Return the [X, Y] coordinate for the center point of the cell that contains the specified text.  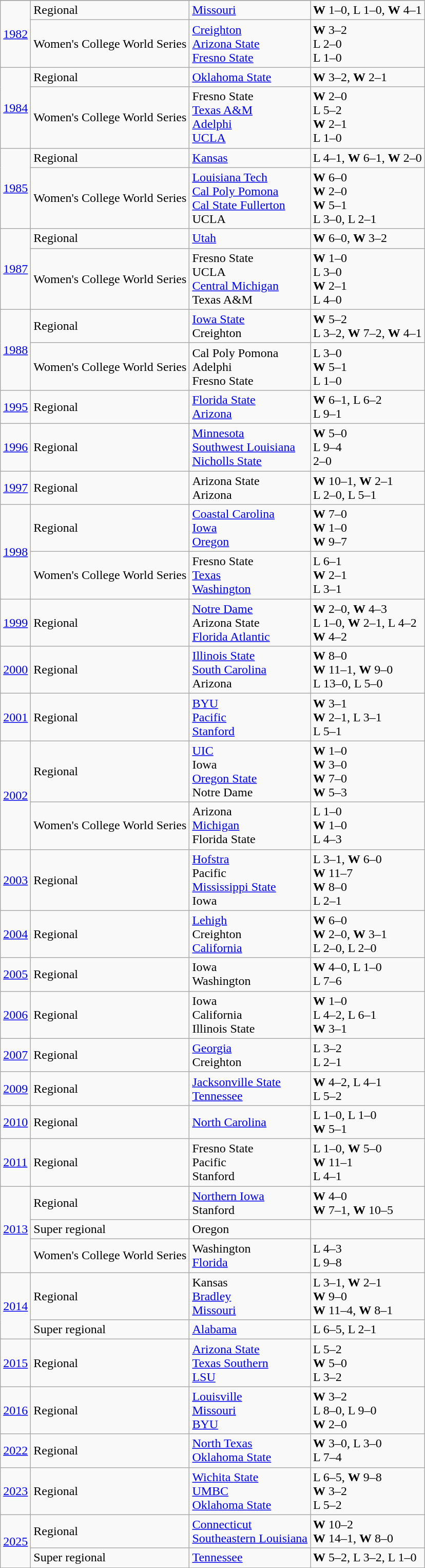
2006 [15, 1015]
L 6–5, W 9–8 W 3–2 L 5–2 [368, 1491]
2016 [15, 1410]
L 1–0, W 5–0 W 11–1 L 4–1 [368, 1162]
Notre Dame Arizona State Florida Atlantic [250, 623]
W 5–0 L 9–4 2–0 [368, 447]
2015 [15, 1363]
W 10–1, W 2–1 L 2–0, L 5–1 [368, 487]
Kansas [250, 158]
L 4–3 L 9–8 [368, 1256]
L 6–5, L 2–1 [368, 1330]
Arizona State Texas Southern LSU [250, 1363]
North Carolina [250, 1122]
Oregon [250, 1229]
Fresno State UCLA Central Michigan Texas A&M [250, 278]
1987 [15, 269]
Utah [250, 238]
W 6–1, L 6–2 L 9–1 [368, 407]
Cal Poly Pomona Adelphi Fresno State [250, 366]
Louisiana Tech Cal Poly Pomona Cal State Fullerton UCLA [250, 198]
L 5–2 W 5–0 L 3–2 [368, 1363]
W 3–2, W 2–1 [368, 77]
L 6–1 W 2–1 L 3–1 [368, 575]
W 3–1 W 2–1, L 3–1 L 5–1 [368, 717]
Hofstra Pacific Mississippi State Iowa [250, 880]
Iowa State Creighton [250, 326]
Northern Iowa Stanford [250, 1202]
Lehigh Creighton California [250, 934]
Creighton Arizona State Fresno State [250, 44]
Arizona State Arizona [250, 487]
2007 [15, 1055]
Connecticut Southeastern Louisiana [250, 1531]
L 3–1, W 2–1 W 9–0 W 11–4, W 8–1 [368, 1296]
2011 [15, 1162]
1982 [15, 34]
2022 [15, 1451]
W 1–0 L 4–2, L 6–1 W 3–1 [368, 1015]
BYU Pacific Stanford [250, 717]
2025 [15, 1541]
1988 [15, 349]
Alabama [250, 1330]
Louisville Missouri BYU [250, 1410]
L 1–0 W 1–0 L 4–3 [368, 826]
North Texas Oklahoma State [250, 1451]
2000 [15, 670]
W 2–0, W 4–3 L 1–0, W 2–1, L 4–2 W 4–2 [368, 623]
W 3–0, L 3–0 L 7–4 [368, 1451]
W 6–0 W 2–0, W 3–1 L 2–0, L 2–0 [368, 934]
Jacksonville State Tennessee [250, 1088]
Fresno State Texas Washington [250, 575]
L 3–1, W 6–0 W 11–7 W 8–0 L 2–1 [368, 880]
1985 [15, 188]
2001 [15, 717]
Tennessee [250, 1558]
UIC Iowa Oregon State Notre Dame [250, 772]
W 2–0 L 5–2 W 2–1 L 1–0 [368, 117]
L 3–2 L 2–1 [368, 1055]
W 8–0 W 11–1, W 9–0 L 13–0, L 5–0 [368, 670]
W 4–2, L 4–1 L 5–2 [368, 1088]
Missouri [250, 10]
2004 [15, 934]
Washington Florida [250, 1256]
Iowa Washington [250, 974]
Oklahoma State [250, 77]
Arizona Michigan Florida State [250, 826]
Coastal Carolina Iowa Oregon [250, 528]
2002 [15, 795]
1995 [15, 407]
2003 [15, 880]
1996 [15, 447]
L 3–0 W 5–1 L 1–0 [368, 366]
W 5–2 L 3–2, W 7–2, W 4–1 [368, 326]
W 1–0, L 1–0, W 4–1 [368, 10]
1999 [15, 623]
2014 [15, 1306]
Fresno State Texas A&M Adelphi UCLA [250, 117]
2005 [15, 974]
1984 [15, 108]
L 4–1, W 6–1, W 2–0 [368, 158]
W 4–0, L 1–0 L 7–6 [368, 974]
Illinois State South Carolina Arizona [250, 670]
W 3–2 L 8–0, L 9–0 W 2–0 [368, 1410]
Florida State Arizona [250, 407]
2013 [15, 1229]
1998 [15, 552]
2009 [15, 1088]
Fresno State Pacific Stanford [250, 1162]
W 1–0 W 3–0 W 7–0 W 5–3 [368, 772]
Kansas Bradley Missouri [250, 1296]
W 5–2, L 3–2, L 1–0 [368, 1558]
2023 [15, 1491]
1997 [15, 487]
W 4–0 W 7–1, W 10–5 [368, 1202]
Wichita State UMBC Oklahoma State [250, 1491]
W 6–0, W 3–2 [368, 238]
W 1–0 L 3–0 W 2–1 L 4–0 [368, 278]
W 6–0 W 2–0 W 5–1 L 3–0, L 2–1 [368, 198]
W 3–2 L 2–0 L 1–0 [368, 44]
W 7–0 W 1–0 W 9–7 [368, 528]
Iowa California Illinois State [250, 1015]
W 10–2 W 14–1, W 8–0 [368, 1531]
2010 [15, 1122]
Minnesota Southwest Louisiana Nicholls State [250, 447]
L 1–0, L 1–0 W 5–1 [368, 1122]
Georgia Creighton [250, 1055]
